Determine the (X, Y) coordinate at the center of the cell enclosing the given text.  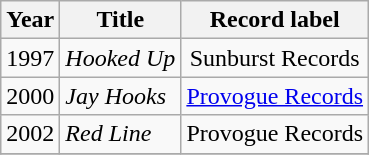
Title (120, 20)
Jay Hooks (120, 96)
2000 (30, 96)
2002 (30, 134)
Hooked Up (120, 58)
Red Line (120, 134)
Sunburst Records (275, 58)
Record label (275, 20)
Year (30, 20)
1997 (30, 58)
